Return the [x, y] coordinate for the center point of the cell that contains the specified text.  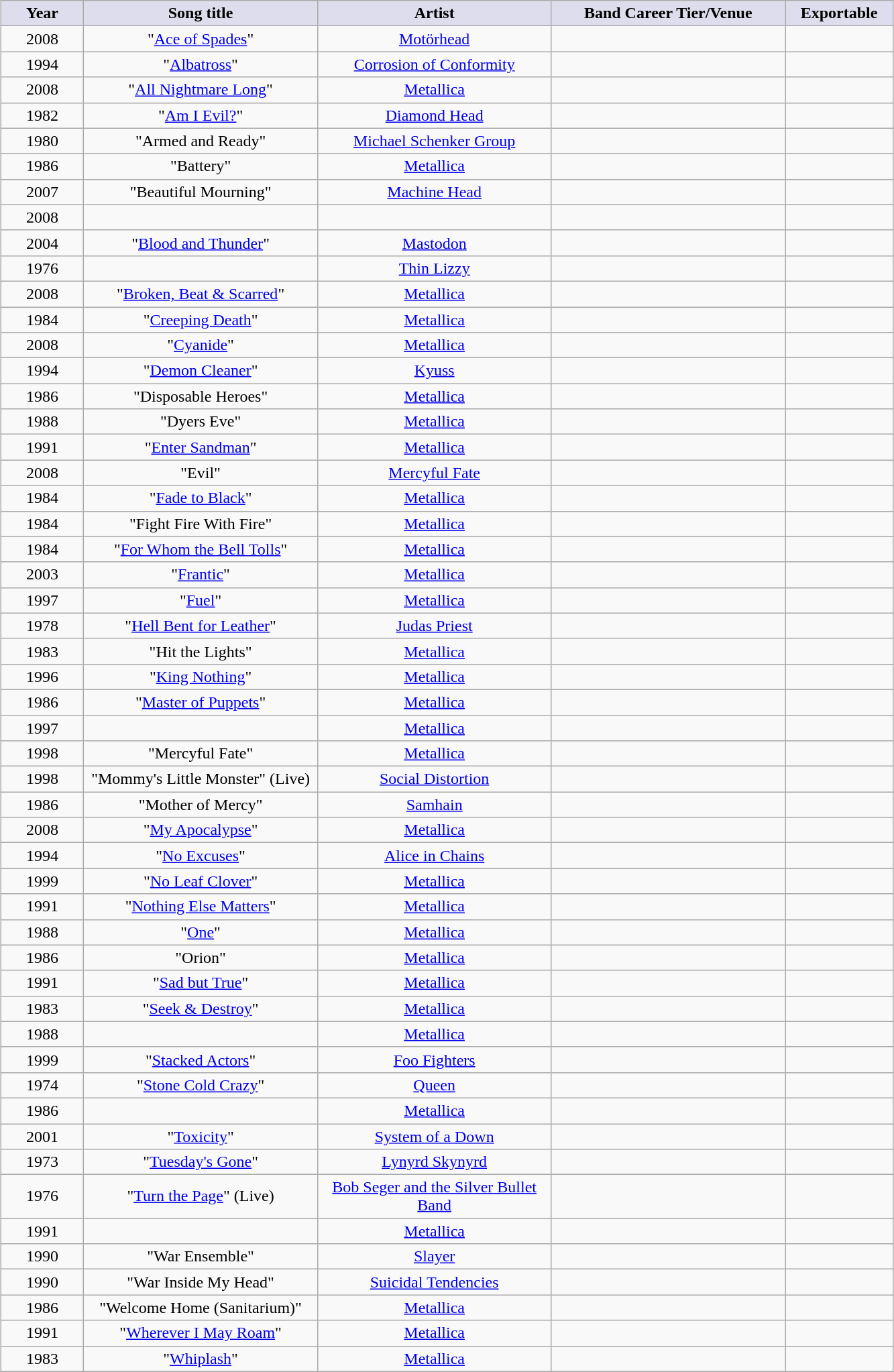
Year [42, 13]
"Am I Evil?" [201, 115]
Machine Head [435, 192]
"Sad but True" [201, 983]
Alice in Chains [435, 856]
Exportable [838, 13]
"Disposable Heroes" [201, 396]
"Ace of Spades" [201, 39]
Artist [435, 13]
Foo Fighters [435, 1060]
Band Career Tier/Venue [668, 13]
System of a Down [435, 1137]
"Enter Sandman" [201, 447]
"Battery" [201, 166]
Kyuss [435, 371]
Social Distortion [435, 779]
"Hit the Lights" [201, 651]
"Demon Cleaner" [201, 371]
Suicidal Tendencies [435, 1282]
Song title [201, 13]
"Creeping Death" [201, 320]
"Whiplash" [201, 1359]
"Stacked Actors" [201, 1060]
1996 [42, 677]
"No Leaf Clover" [201, 881]
Samhain [435, 805]
"Turn the Page" (Live) [201, 1196]
Corrosion of Conformity [435, 64]
2003 [42, 575]
"For Whom the Bell Tolls" [201, 549]
"Hell Bent for Leather" [201, 626]
"Stone Cold Crazy" [201, 1085]
1982 [42, 115]
Mercyful Fate [435, 473]
"Wherever I May Roam" [201, 1333]
Motörhead [435, 39]
"King Nothing" [201, 677]
"No Excuses" [201, 856]
Thin Lizzy [435, 268]
Queen [435, 1085]
"Cyanide" [201, 345]
1974 [42, 1085]
"Fade to Black" [201, 498]
Bob Seger and the Silver Bullet Band [435, 1196]
1978 [42, 626]
"War Inside My Head" [201, 1282]
"Evil" [201, 473]
1980 [42, 141]
2004 [42, 243]
"Albatross" [201, 64]
"Fight Fire With Fire" [201, 524]
"Beautiful Mourning" [201, 192]
"Mommy's Little Monster" (Live) [201, 779]
"All Nightmare Long" [201, 90]
Michael Schenker Group [435, 141]
"My Apocalypse" [201, 830]
"Frantic" [201, 575]
2001 [42, 1137]
"Toxicity" [201, 1137]
"Mercyful Fate" [201, 754]
"Blood and Thunder" [201, 243]
"One" [201, 932]
1973 [42, 1162]
"Master of Puppets" [201, 702]
"Orion" [201, 958]
"Fuel" [201, 600]
"Welcome Home (Sanitarium)" [201, 1308]
Lynyrd Skynyrd [435, 1162]
Judas Priest [435, 626]
Diamond Head [435, 115]
"Tuesday's Gone" [201, 1162]
"War Ensemble" [201, 1257]
"Armed and Ready" [201, 141]
Slayer [435, 1257]
"Dyers Eve" [201, 422]
"Seek & Destroy" [201, 1009]
2007 [42, 192]
"Nothing Else Matters" [201, 907]
"Broken, Beat & Scarred" [201, 294]
Mastodon [435, 243]
"Mother of Mercy" [201, 805]
